Find where the given text appears and provide that cell's center as (X, Y) coordinate. 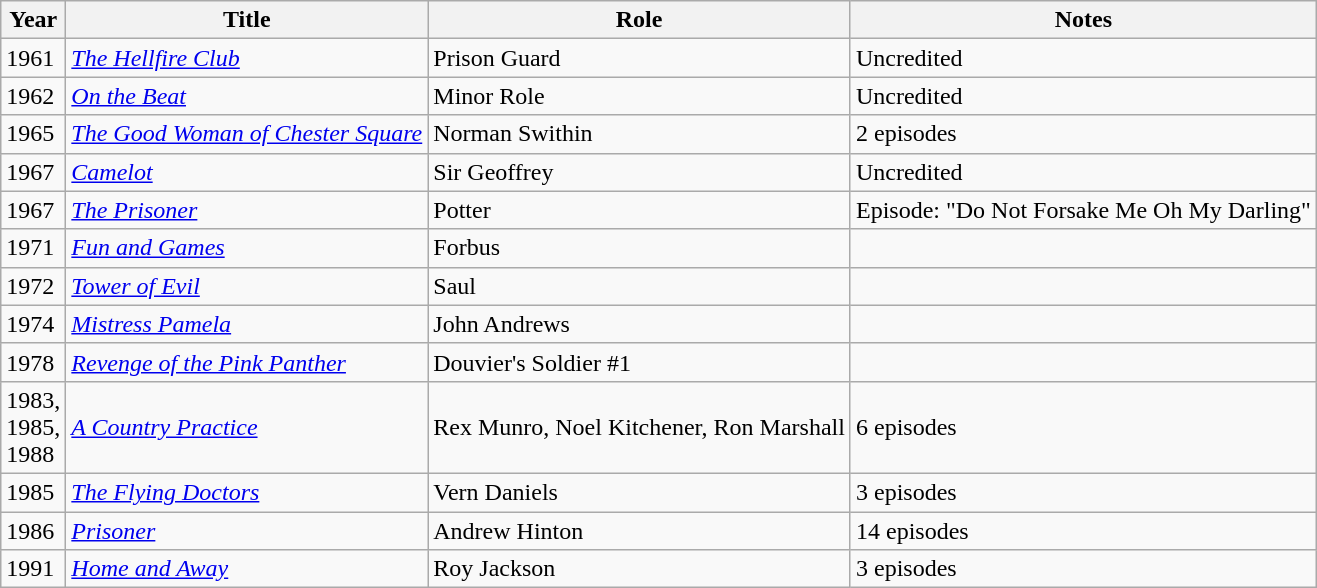
1986 (34, 531)
The Hellfire Club (247, 58)
1972 (34, 286)
Roy Jackson (640, 569)
Fun and Games (247, 248)
Notes (1083, 20)
The Flying Doctors (247, 492)
14 episodes (1083, 531)
On the Beat (247, 96)
1965 (34, 134)
Mistress Pamela (247, 324)
1961 (34, 58)
Douvier's Soldier #1 (640, 362)
Minor Role (640, 96)
The Good Woman of Chester Square (247, 134)
Year (34, 20)
Home and Away (247, 569)
Vern Daniels (640, 492)
A Country Practice (247, 427)
The Prisoner (247, 210)
Sir Geoffrey (640, 172)
Forbus (640, 248)
1962 (34, 96)
6 episodes (1083, 427)
2 episodes (1083, 134)
1978 (34, 362)
Rex Munro, Noel Kitchener, Ron Marshall (640, 427)
Potter (640, 210)
John Andrews (640, 324)
Camelot (247, 172)
Saul (640, 286)
1983,1985,1988 (34, 427)
Andrew Hinton (640, 531)
1985 (34, 492)
Title (247, 20)
1974 (34, 324)
Episode: "Do Not Forsake Me Oh My Darling" (1083, 210)
Prison Guard (640, 58)
Norman Swithin (640, 134)
1971 (34, 248)
Tower of Evil (247, 286)
1991 (34, 569)
Revenge of the Pink Panther (247, 362)
Prisoner (247, 531)
Role (640, 20)
